Determine the [x, y] coordinate at the center of the cell enclosing the given text.  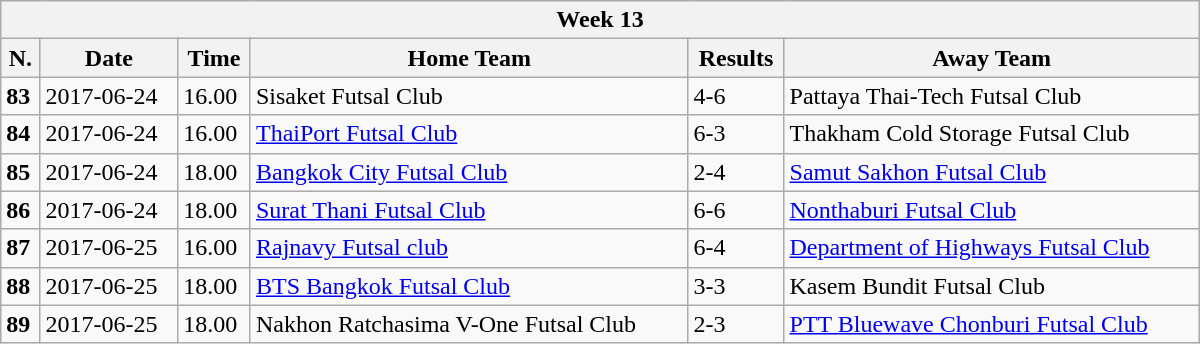
87 [20, 248]
Sisaket Futsal Club [469, 96]
85 [20, 172]
BTS Bangkok Futsal Club [469, 286]
Nakhon Ratchasima V-One Futsal Club [469, 324]
Nonthaburi Futsal Club [992, 210]
Date [109, 58]
2-4 [736, 172]
PTT Bluewave Chonburi Futsal Club [992, 324]
4-6 [736, 96]
89 [20, 324]
Pattaya Thai-Tech Futsal Club [992, 96]
86 [20, 210]
Rajnavy Futsal club [469, 248]
84 [20, 134]
6-6 [736, 210]
Thakham Cold Storage Futsal Club [992, 134]
N. [20, 58]
83 [20, 96]
2-3 [736, 324]
Kasem Bundit Futsal Club [992, 286]
6-4 [736, 248]
88 [20, 286]
Home Team [469, 58]
Bangkok City Futsal Club [469, 172]
3-3 [736, 286]
Surat Thani Futsal Club [469, 210]
Samut Sakhon Futsal Club [992, 172]
Week 13 [600, 20]
Results [736, 58]
6-3 [736, 134]
Department of Highways Futsal Club [992, 248]
Time [214, 58]
ThaiPort Futsal Club [469, 134]
Away Team [992, 58]
